Output the [x, y] coordinate of the center of the cell containing the given text.  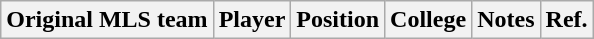
Position [338, 20]
Original MLS team [107, 20]
Ref. [566, 20]
Notes [506, 20]
College [428, 20]
Player [252, 20]
